Extract the [x, y] coordinate from the center of the cell holding the provided text.  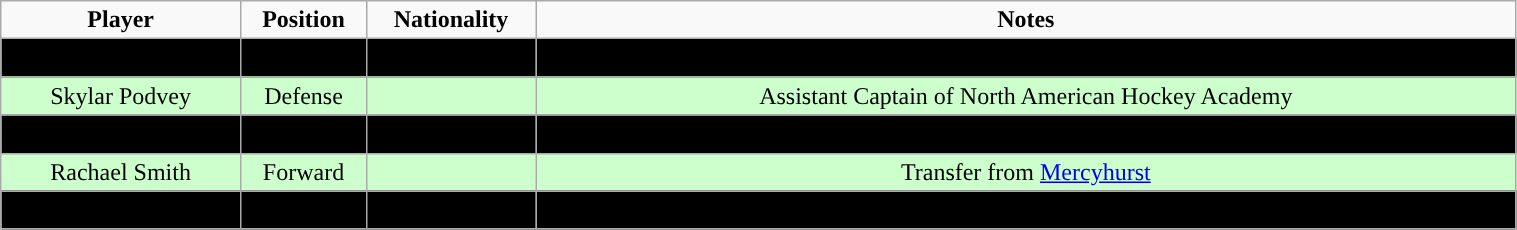
Defense [303, 96]
Nationality [452, 20]
Attended Ontario Hockey Academy [1026, 134]
Assistant Captain of the Durham West Jr. Lightning [1026, 58]
Rachael Smith [121, 172]
Notes [1026, 20]
Jessica Poirer [121, 134]
Charlea Pedersen [121, 58]
Assistant Captain of the Durham West Jr. Lightning with Charlea Pedersen [1026, 210]
Natalie Wozney [121, 210]
Player [121, 20]
Skylar Podvey [121, 96]
Transfer from Mercyhurst [1026, 172]
Position [303, 20]
Assistant Captain of North American Hockey Academy [1026, 96]
